Scan for the cell matching the given text and deliver its [x, y] coordinate at center. 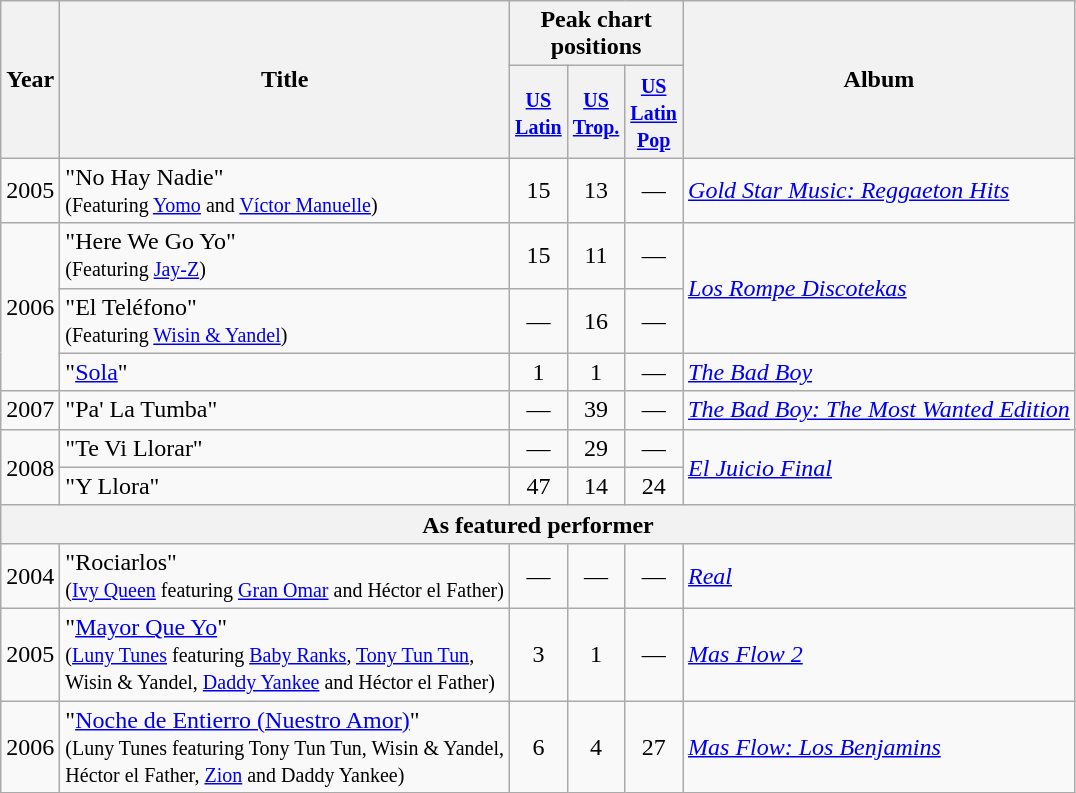
El Juicio Final [880, 467]
"No Hay Nadie"(Featuring Yomo and Víctor Manuelle) [285, 190]
"Here We Go Yo"(Featuring Jay-Z) [285, 256]
27 [654, 746]
USLatin [539, 112]
"Rociarlos"(Ivy Queen featuring Gran Omar and Héctor el Father) [285, 576]
2008 [30, 467]
Mas Flow: Los Benjamins [880, 746]
"Te Vi Llorar" [285, 448]
Real [880, 576]
11 [596, 256]
"Pa' La Tumba" [285, 410]
29 [596, 448]
47 [539, 486]
"Noche de Entierro (Nuestro Amor)"(Luny Tunes featuring Tony Tun Tun, Wisin & Yandel,Héctor el Father, Zion and Daddy Yankee) [285, 746]
Album [880, 80]
Year [30, 80]
4 [596, 746]
USTrop. [596, 112]
Gold Star Music: Reggaeton Hits [880, 190]
"Mayor Que Yo"(Luny Tunes featuring Baby Ranks, Tony Tun Tun,Wisin & Yandel, Daddy Yankee and Héctor el Father) [285, 654]
As featured performer [538, 524]
14 [596, 486]
2007 [30, 410]
Los Rompe Discotekas [880, 288]
"El Teléfono"(Featuring Wisin & Yandel) [285, 320]
"Sola" [285, 372]
"Y Llora" [285, 486]
16 [596, 320]
39 [596, 410]
USLatin Pop [654, 112]
Peak chart positions [596, 34]
The Bad Boy [880, 372]
2004 [30, 576]
13 [596, 190]
3 [539, 654]
Mas Flow 2 [880, 654]
24 [654, 486]
Title [285, 80]
6 [539, 746]
The Bad Boy: The Most Wanted Edition [880, 410]
